Scan for the cell matching the given text and deliver its [x, y] coordinate at center. 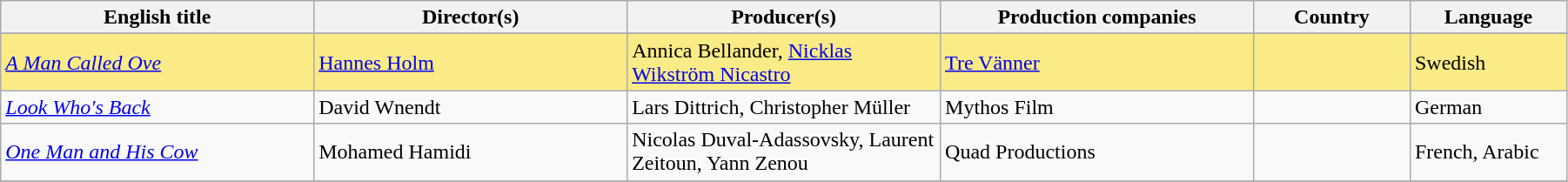
Lars Dittrich, Christopher Müller [784, 107]
English title [157, 17]
Quad Productions [1097, 152]
Director(s) [471, 17]
A Man Called Ove [157, 63]
David Wnendt [471, 107]
Tre Vänner [1097, 63]
Producer(s) [784, 17]
Mohamed Hamidi [471, 152]
Swedish [1488, 63]
Annica Bellander, Nicklas Wikström Nicastro [784, 63]
Country [1331, 17]
Mythos Film [1097, 107]
One Man and His Cow [157, 152]
Language [1488, 17]
Production companies [1097, 17]
Hannes Holm [471, 63]
French, Arabic [1488, 152]
German [1488, 107]
Nicolas Duval-Adassovsky, Laurent Zeitoun, Yann Zenou [784, 152]
Look Who's Back [157, 107]
